From the cell containing the given text, extract its center point as [X, Y] coordinate. 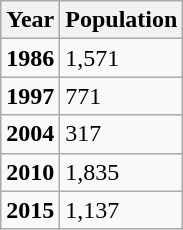
1,835 [122, 172]
2015 [30, 210]
1,571 [122, 58]
317 [122, 134]
1,137 [122, 210]
Population [122, 20]
2004 [30, 134]
771 [122, 96]
2010 [30, 172]
1986 [30, 58]
1997 [30, 96]
Year [30, 20]
